Detect which cell encompasses the target text, then output its (X, Y) center coordinate. 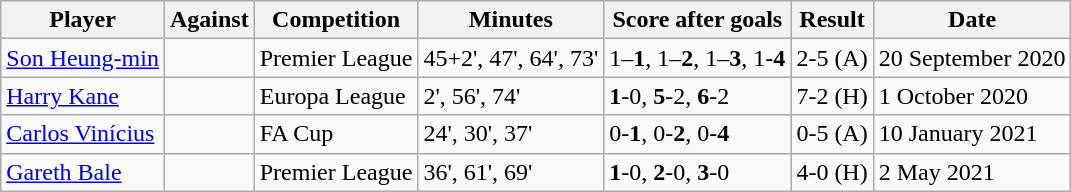
1 October 2020 (972, 96)
Gareth Bale (83, 172)
Against (209, 20)
Carlos Vinícius (83, 134)
1-0, 5-2, 6-2 (698, 96)
Date (972, 20)
36', 61', 69' (511, 172)
Result (832, 20)
2-5 (A) (832, 58)
20 September 2020 (972, 58)
Player (83, 20)
FA Cup (336, 134)
45+2', 47', 64', 73' (511, 58)
Harry Kane (83, 96)
7-2 (H) (832, 96)
Minutes (511, 20)
4-0 (H) (832, 172)
Competition (336, 20)
1-0, 2-0, 3-0 (698, 172)
10 January 2021 (972, 134)
2', 56', 74' (511, 96)
0-5 (A) (832, 134)
2 May 2021 (972, 172)
24', 30', 37' (511, 134)
1–1, 1–2, 1–3, 1-4 (698, 58)
Son Heung-min (83, 58)
Europa League (336, 96)
0-1, 0-2, 0-4 (698, 134)
Score after goals (698, 20)
